Capture the cell that displays the provided text and extract its [x, y] central coordinate. 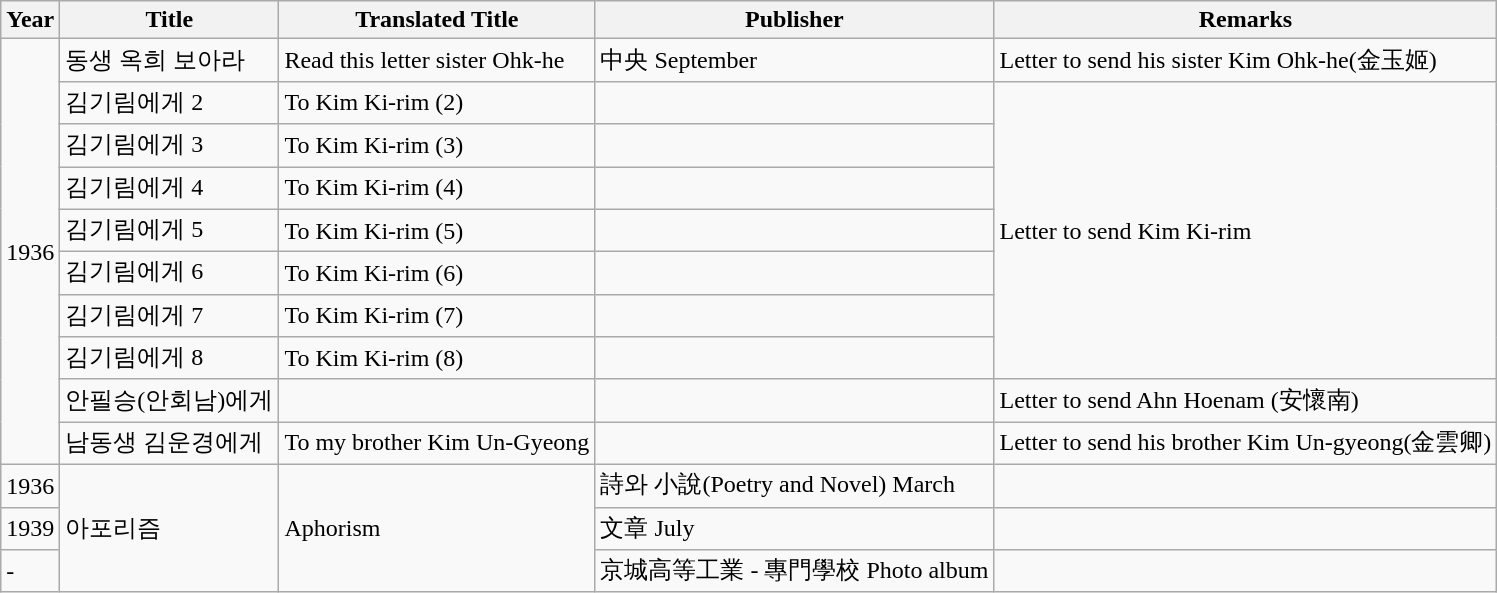
아포리즘 [170, 528]
Aphorism [437, 528]
Letter to send Ahn Hoenam (安懷南) [1246, 400]
김기림에게 3 [170, 146]
To Kim Ki-rim (3) [437, 146]
To Kim Ki-rim (8) [437, 358]
Remarks [1246, 20]
Title [170, 20]
Year [30, 20]
김기림에게 6 [170, 274]
동생 옥희 보아라 [170, 60]
Letter to send his brother Kim Un-gyeong(金雲卿) [1246, 444]
To Kim Ki-rim (5) [437, 230]
김기림에게 5 [170, 230]
詩와 小說(Poetry and Novel) March [794, 486]
김기림에게 8 [170, 358]
To Kim Ki-rim (2) [437, 102]
Letter to send his sister Kim Ohk-he(金玉姬) [1246, 60]
김기림에게 2 [170, 102]
To Kim Ki-rim (6) [437, 274]
김기림에게 4 [170, 188]
- [30, 572]
京城高等工業 - 專門學校 Photo album [794, 572]
中央 September [794, 60]
Read this letter sister Ohk-he [437, 60]
To Kim Ki-rim (7) [437, 316]
남동생 김운경에게 [170, 444]
To my brother Kim Un-Gyeong [437, 444]
김기림에게 7 [170, 316]
Publisher [794, 20]
1939 [30, 528]
Translated Title [437, 20]
Letter to send Kim Ki-rim [1246, 230]
안필승(안회남)에게 [170, 400]
To Kim Ki-rim (4) [437, 188]
文章 July [794, 528]
